Search for the cell housing the specified text and yield its (x, y) center coordinate. 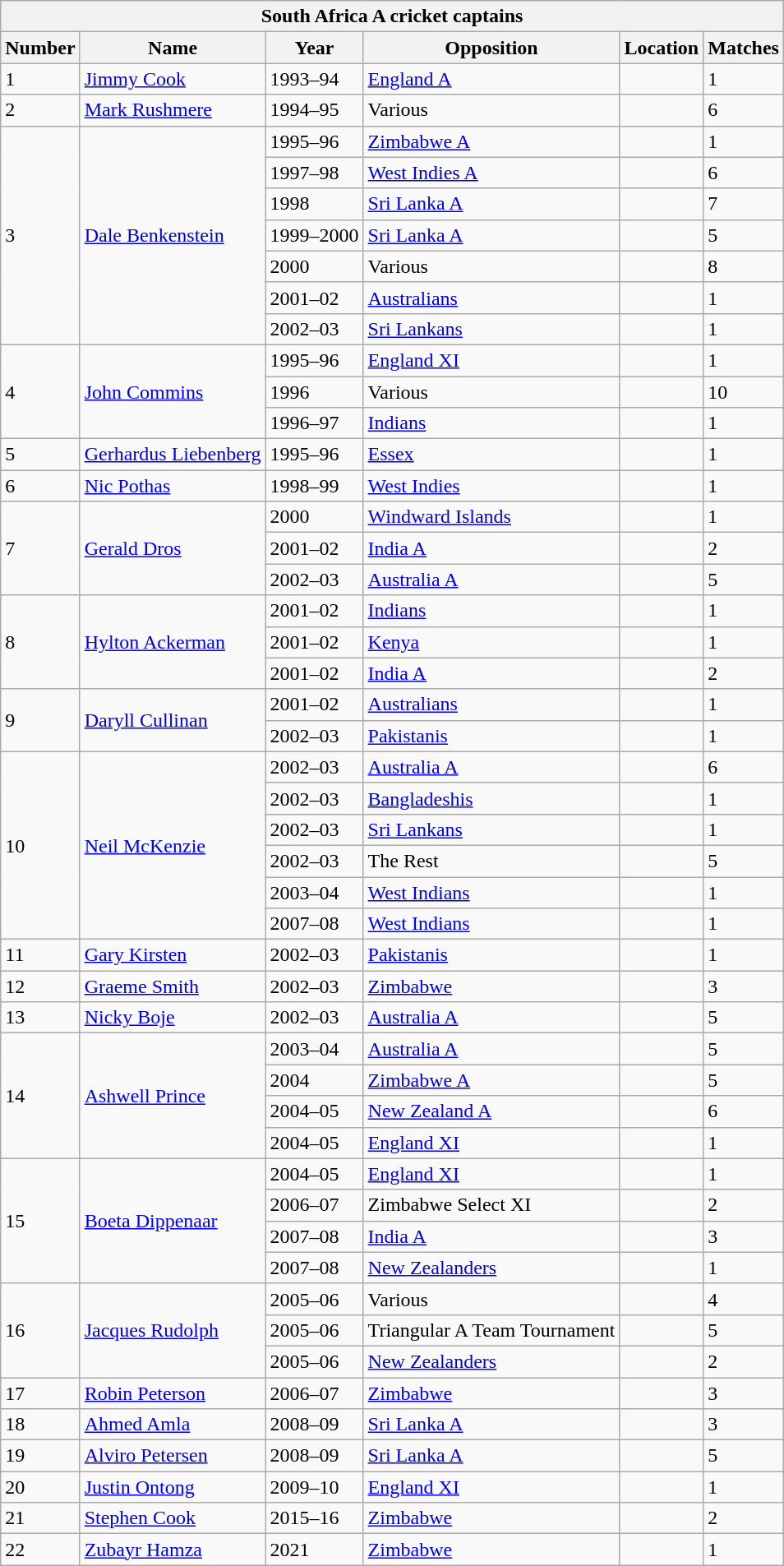
Zimbabwe Select XI (491, 1205)
2015–16 (314, 1518)
Kenya (491, 642)
2009–10 (314, 1487)
1997–98 (314, 173)
Alviro Petersen (173, 1456)
England A (491, 79)
15 (40, 1221)
21 (40, 1518)
12 (40, 986)
West Indies (491, 486)
Opposition (491, 48)
Hylton Ackerman (173, 642)
17 (40, 1393)
John Commins (173, 391)
Bangladeshis (491, 798)
Location (662, 48)
22 (40, 1550)
Dale Benkenstein (173, 235)
Neil McKenzie (173, 845)
Boeta Dippenaar (173, 1221)
Name (173, 48)
Number (40, 48)
1993–94 (314, 79)
Gary Kirsten (173, 955)
13 (40, 1018)
Jimmy Cook (173, 79)
Ashwell Prince (173, 1096)
Nic Pothas (173, 486)
1996 (314, 392)
Zubayr Hamza (173, 1550)
1998–99 (314, 486)
Nicky Boje (173, 1018)
19 (40, 1456)
14 (40, 1096)
Mark Rushmere (173, 110)
The Rest (491, 861)
Windward Islands (491, 517)
Gerhardus Liebenberg (173, 455)
Matches (744, 48)
Graeme Smith (173, 986)
1999–2000 (314, 235)
1998 (314, 204)
1994–95 (314, 110)
Year (314, 48)
20 (40, 1487)
Robin Peterson (173, 1393)
18 (40, 1425)
Triangular A Team Tournament (491, 1330)
New Zealand A (491, 1111)
South Africa A cricket captains (393, 16)
11 (40, 955)
Daryll Cullinan (173, 720)
Essex (491, 455)
Gerald Dros (173, 548)
1996–97 (314, 423)
Ahmed Amla (173, 1425)
West Indies A (491, 173)
9 (40, 720)
16 (40, 1330)
Jacques Rudolph (173, 1330)
2021 (314, 1550)
Stephen Cook (173, 1518)
Justin Ontong (173, 1487)
2004 (314, 1080)
